From the cell containing the given text, extract its center point as (X, Y) coordinate. 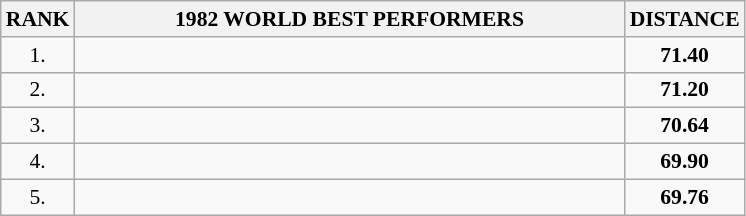
71.20 (685, 90)
DISTANCE (685, 19)
70.64 (685, 126)
1. (38, 55)
69.76 (685, 197)
5. (38, 197)
3. (38, 126)
2. (38, 90)
RANK (38, 19)
4. (38, 162)
69.90 (685, 162)
71.40 (685, 55)
1982 WORLD BEST PERFORMERS (349, 19)
